Pinpoint the cell where the given text exists, returning its [X, Y] midpoint coordinate. 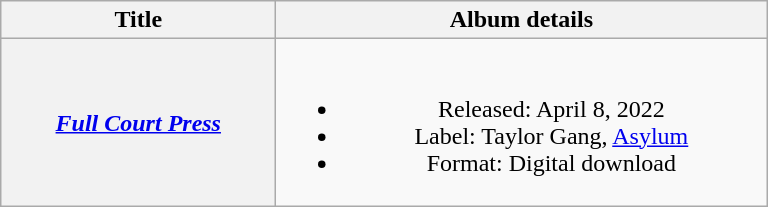
Album details [522, 20]
Full Court Press [138, 122]
Title [138, 20]
Released: April 8, 2022Label: Taylor Gang, AsylumFormat: Digital download [522, 122]
